Determine the (X, Y) coordinate at the center of the cell enclosing the given text.  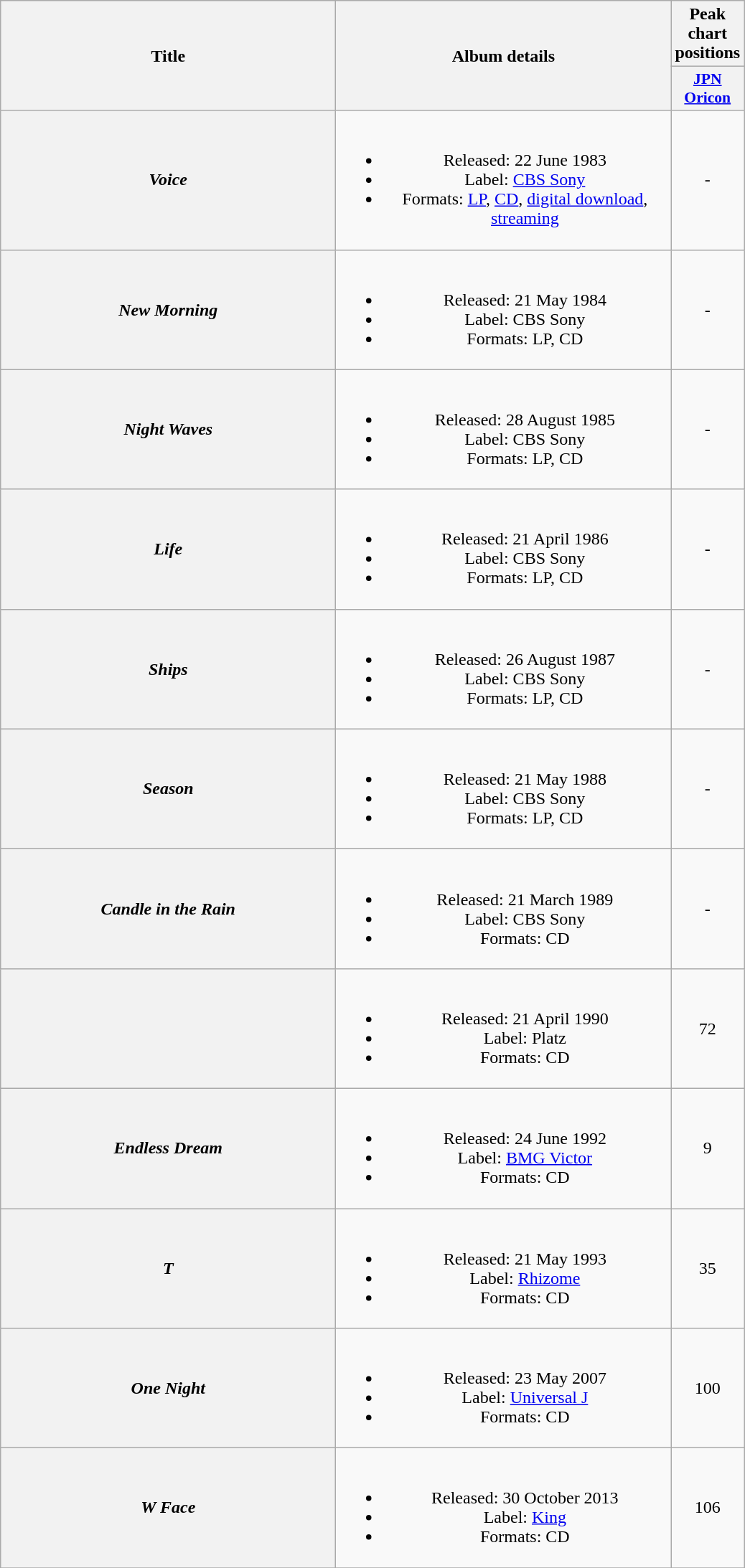
T (168, 1268)
Ships (168, 669)
Released: 28 August 1985Label: CBS SonyFormats: LP, CD (504, 429)
Released: 21 May 1993Label: RhizomeFormats: CD (504, 1268)
Night Waves (168, 429)
Released: 23 May 2007Label: Universal JFormats: CD (504, 1389)
Released: 21 April 1990Label: PlatzFormats: CD (504, 1029)
Season (168, 789)
Released: 21 March 1989Label: CBS SonyFormats: CD (504, 908)
Released: 21 May 1984Label: CBS SonyFormats: LP, CD (504, 310)
Released: 21 April 1986Label: CBS SonyFormats: LP, CD (504, 549)
106 (708, 1508)
Candle in the Rain (168, 908)
72 (708, 1029)
Released: 26 August 1987Label: CBS SonyFormats: LP, CD (504, 669)
Endless Dream (168, 1148)
Title (168, 56)
W Face (168, 1508)
35 (708, 1268)
One Night (168, 1389)
Released: 21 May 1988Label: CBS SonyFormats: LP, CD (504, 789)
9 (708, 1148)
New Morning (168, 310)
Album details (504, 56)
Released: 22 June 1983Label: CBS SonyFormats: LP, CD, digital download, streaming (504, 180)
Released: 30 October 2013Label: KingFormats: CD (504, 1508)
Voice (168, 180)
Released: 24 June 1992Label: BMG VictorFormats: CD (504, 1148)
100 (708, 1389)
Peak chart positions (708, 34)
JPNOricon (708, 89)
Life (168, 549)
